Determine the [X, Y] coordinate at the center of the cell enclosing the given text.  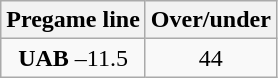
44 [210, 58]
UAB –11.5 [74, 58]
Pregame line [74, 20]
Over/under [210, 20]
